Extract the (x, y) coordinate from the center of the cell holding the provided text.  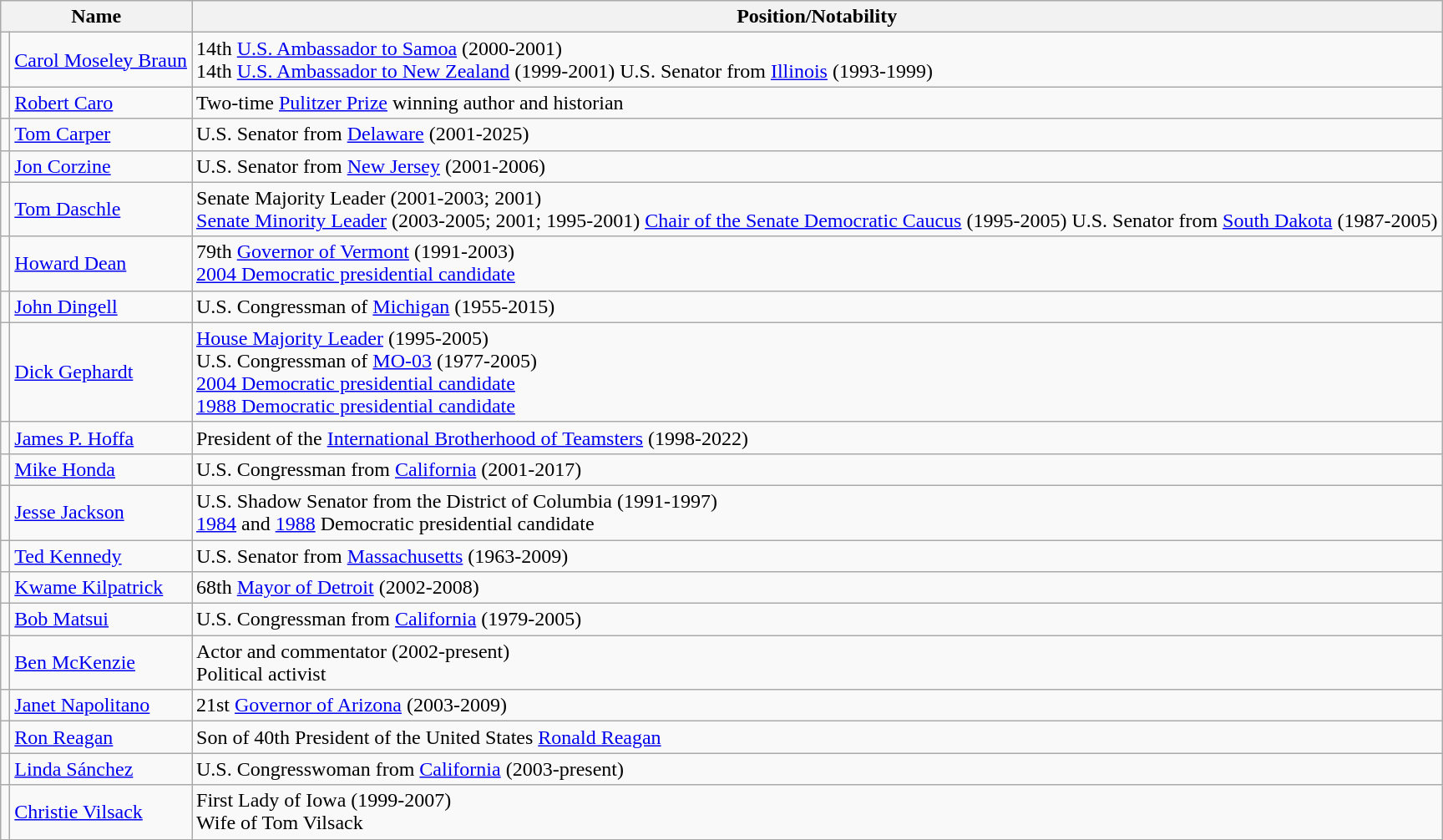
Tom Carper (101, 134)
U.S. Congresswoman from California (2003-present) (817, 769)
Jesse Jackson (101, 513)
House Majority Leader (1995-2005)U.S. Congressman of MO-03 (1977-2005)2004 Democratic presidential candidate1988 Democratic presidential candidate (817, 372)
Actor and commentator (2002-present)Political activist (817, 663)
Ben McKenzie (101, 663)
Howard Dean (101, 264)
Ted Kennedy (101, 555)
Linda Sánchez (101, 769)
Jon Corzine (101, 166)
14th U.S. Ambassador to Samoa (2000-2001)14th U.S. Ambassador to New Zealand (1999-2001) U.S. Senator from Illinois (1993-1999) (817, 60)
U.S. Senator from Massachusetts (1963-2009) (817, 555)
Two-time Pulitzer Prize winning author and historian (817, 103)
Tom Daschle (101, 209)
79th Governor of Vermont (1991-2003)2004 Democratic presidential candidate (817, 264)
Ron Reagan (101, 737)
Mike Honda (101, 469)
Dick Gephardt (101, 372)
21st Governor of Arizona (2003-2009) (817, 706)
John Dingell (101, 306)
Christie Vilsack (101, 812)
First Lady of Iowa (1999-2007)Wife of Tom Vilsack (817, 812)
68th Mayor of Detroit (2002-2008) (817, 588)
Name (97, 17)
James P. Hoffa (101, 438)
U.S. Shadow Senator from the District of Columbia (1991-1997)1984 and 1988 Democratic presidential candidate (817, 513)
Carol Moseley Braun (101, 60)
U.S. Congressman from California (1979-2005) (817, 620)
U.S. Senator from Delaware (2001-2025) (817, 134)
Kwame Kilpatrick (101, 588)
U.S. Congressman from California (2001-2017) (817, 469)
U.S. Congressman of Michigan (1955-2015) (817, 306)
Bob Matsui (101, 620)
Position/Notability (817, 17)
Robert Caro (101, 103)
Son of 40th President of the United States Ronald Reagan (817, 737)
Janet Napolitano (101, 706)
President of the International Brotherhood of Teamsters (1998-2022) (817, 438)
U.S. Senator from New Jersey (2001-2006) (817, 166)
